Identify which cell holds the provided text, then report its (x, y) central coordinate. 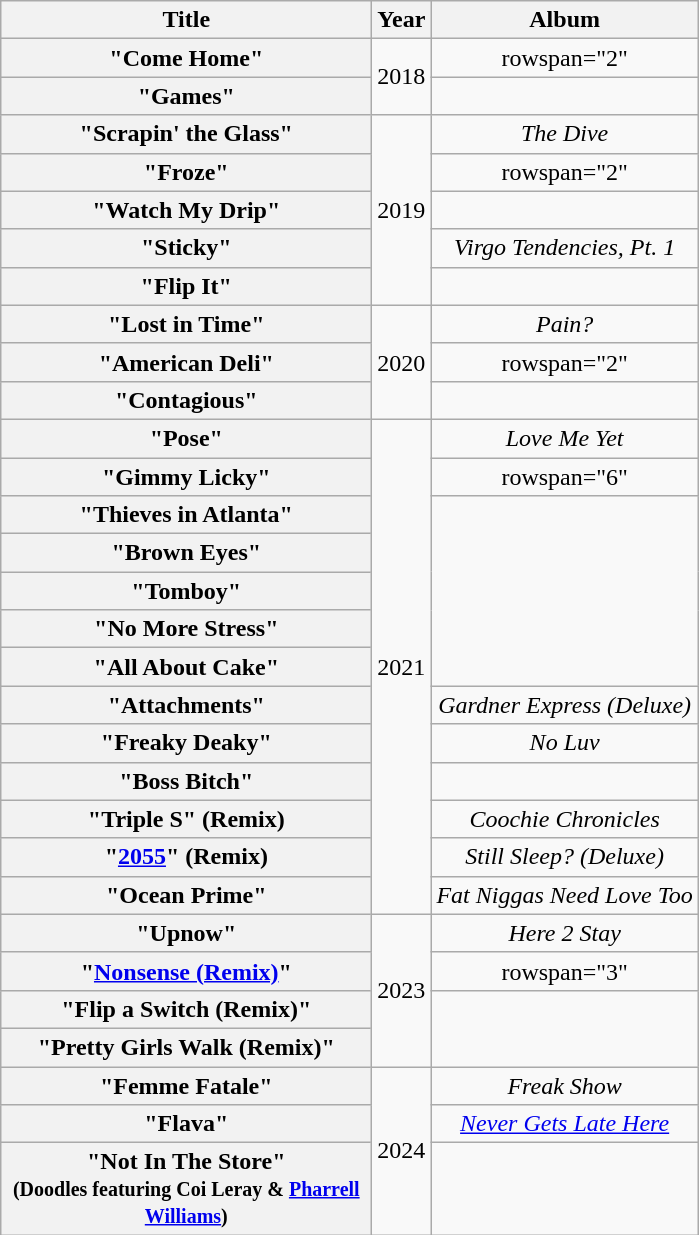
"Flip It" (186, 286)
"Lost in Time" (186, 324)
Year (402, 20)
Pain? (565, 324)
"Froze" (186, 172)
"Not In The Store"(Doodles featuring Coi Leray & Pharrell Williams) (186, 1189)
"Freaky Deaky" (186, 743)
"Upnow" (186, 933)
"Flava" (186, 1124)
"Femme Fatale" (186, 1085)
Never Gets Late Here (565, 1124)
The Dive (565, 134)
Love Me Yet (565, 438)
Gardner Express (Deluxe) (565, 705)
rowspan="6" (565, 477)
"Flip a Switch (Remix)" (186, 1009)
Coochie Chronicles (565, 819)
Fat Niggas Need Love Too (565, 895)
No Luv (565, 743)
"Tomboy" (186, 591)
"No More Stress" (186, 629)
Album (565, 20)
"Boss Bitch" (186, 781)
rowspan="3" (565, 971)
Still Sleep? (Deluxe) (565, 857)
"Pretty Girls Walk (Remix)" (186, 1047)
Virgo Tendencies, Pt. 1 (565, 248)
"Pose" (186, 438)
"Contagious" (186, 400)
"Gimmy Licky" (186, 477)
"Sticky" (186, 248)
"Ocean Prime" (186, 895)
"Triple S" (Remix) (186, 819)
"Brown Eyes" (186, 553)
"Come Home" (186, 58)
"Nonsense (Remix)" (186, 971)
"Watch My Drip" (186, 210)
"Thieves in Atlanta" (186, 515)
2024 (402, 1150)
2020 (402, 362)
2019 (402, 210)
2023 (402, 990)
"Games" (186, 96)
"American Deli" (186, 362)
Here 2 Stay (565, 933)
"Attachments" (186, 705)
2021 (402, 666)
"2055" (Remix) (186, 857)
"All About Cake" (186, 667)
Freak Show (565, 1085)
Title (186, 20)
2018 (402, 77)
"Scrapin' the Glass" (186, 134)
